Output the [X, Y] coordinate of the center of the cell containing the given text.  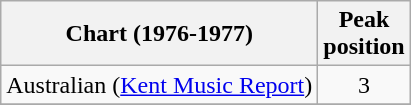
Australian (Kent Music Report) [160, 85]
Peakposition [364, 34]
3 [364, 85]
Chart (1976-1977) [160, 34]
